Search for the cell housing the specified text and yield its (X, Y) center coordinate. 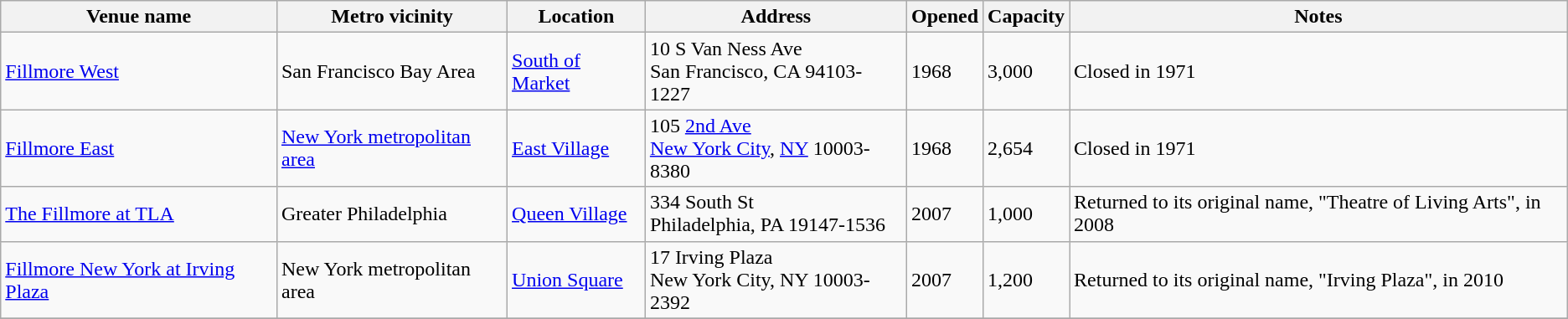
Fillmore New York at Irving Plaza (139, 280)
Union Square (576, 280)
San Francisco Bay Area (392, 71)
17 Irving PlazaNew York City, NY 10003-2392 (776, 280)
Opened (945, 17)
334 South StPhiladelphia, PA 19147-1536 (776, 214)
10 S Van Ness AveSan Francisco, CA 94103-1227 (776, 71)
Returned to its original name, "Theatre of Living Arts", in 2008 (1318, 214)
1,000 (1027, 214)
Address (776, 17)
The Fillmore at TLA (139, 214)
Fillmore West (139, 71)
1,200 (1027, 280)
105 2nd AveNew York City, NY 10003-8380 (776, 148)
Metro vicinity (392, 17)
3,000 (1027, 71)
Venue name (139, 17)
South of Market (576, 71)
Queen Village (576, 214)
Greater Philadelphia (392, 214)
Capacity (1027, 17)
Notes (1318, 17)
East Village (576, 148)
Location (576, 17)
Returned to its original name, "Irving Plaza", in 2010 (1318, 280)
Fillmore East (139, 148)
2,654 (1027, 148)
